Scan for the cell matching the given text and deliver its (x, y) coordinate at center. 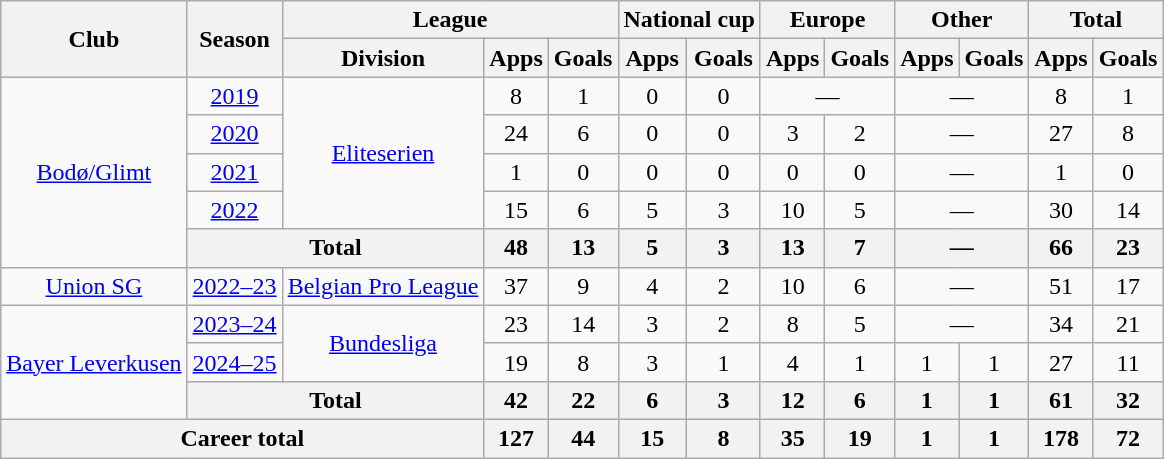
2019 (234, 96)
42 (516, 400)
72 (1128, 438)
22 (583, 400)
Belgian Pro League (383, 286)
Eliteserien (383, 153)
51 (1061, 286)
2022 (234, 210)
Bodø/Glimt (94, 172)
2023–24 (234, 324)
61 (1061, 400)
7 (860, 248)
Career total (242, 438)
37 (516, 286)
48 (516, 248)
11 (1128, 362)
Other (962, 20)
Season (234, 39)
44 (583, 438)
Club (94, 39)
21 (1128, 324)
66 (1061, 248)
Division (383, 58)
178 (1061, 438)
Europe (827, 20)
127 (516, 438)
9 (583, 286)
17 (1128, 286)
2021 (234, 172)
2024–25 (234, 362)
24 (516, 134)
League (450, 20)
2020 (234, 134)
30 (1061, 210)
2022–23 (234, 286)
34 (1061, 324)
Bayer Leverkusen (94, 362)
Union SG (94, 286)
12 (792, 400)
32 (1128, 400)
National cup (689, 20)
Bundesliga (383, 343)
35 (792, 438)
